Return [x, y] of the center of cell containing provided text 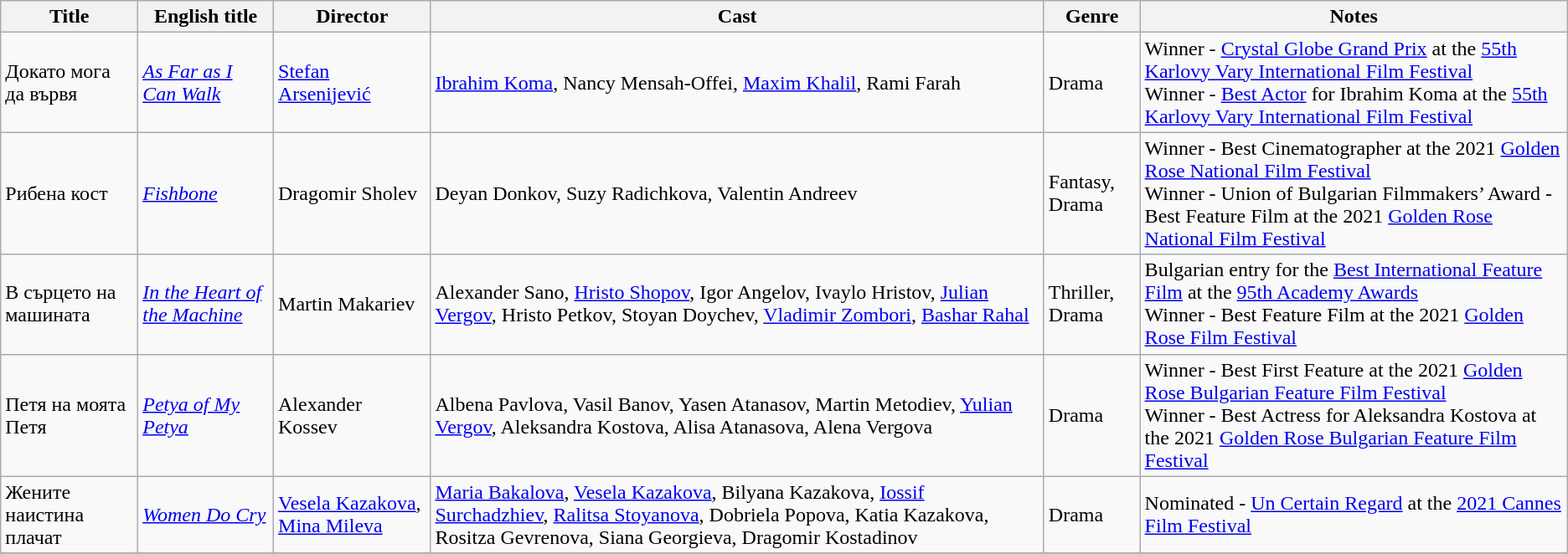
Women Do Cry [206, 515]
Cast [737, 17]
Докато мога да вървя [70, 82]
English title [206, 17]
Martin Makariev [352, 305]
Nominated - Un Certain Regard at the 2021 Cannes Film Festival [1354, 515]
Petya of My Petya [206, 415]
As Far as I Can Walk [206, 82]
Genre [1092, 17]
Жените наистина плачат [70, 515]
Notes [1354, 17]
Thriller, Drama [1092, 305]
Рибена кост [70, 193]
Ibrahim Koma, Nancy Mensah-Offei, Maxim Khalil, Rami Farah [737, 82]
Fishbone [206, 193]
В сърцето на машината [70, 305]
Dragomir Sholev [352, 193]
Title [70, 17]
Albena Pavlova, Vasil Banov, Yasen Atanasov, Martin Metodiev, Yulian Vergov, Aleksandra Kostova, Alisa Atanasova, Alena Vergova [737, 415]
Director [352, 17]
Fantasy, Drama [1092, 193]
Stefan Arsenijević [352, 82]
Alexander Sano, Hristo Shopov, Igor Angelov, Ivaylo Hristov, Julian Vergov, Hristo Petkov, Stoyan Doychev, Vladimir Zombori, Bashar Rahal [737, 305]
In the Heart of the Machine [206, 305]
Vesela Kazakova, Mina Mileva [352, 515]
Петя на моята Петя [70, 415]
Deyan Donkov, Suzy Radichkova, Valentin Andreev [737, 193]
Bulgarian entry for the Best International Feature Film at the 95th Academy AwardsWinner - Best Feature Film at the 2021 Golden Rose Film Festival [1354, 305]
Alexander Kossev [352, 415]
